Return (x, y) of the center of cell containing provided text 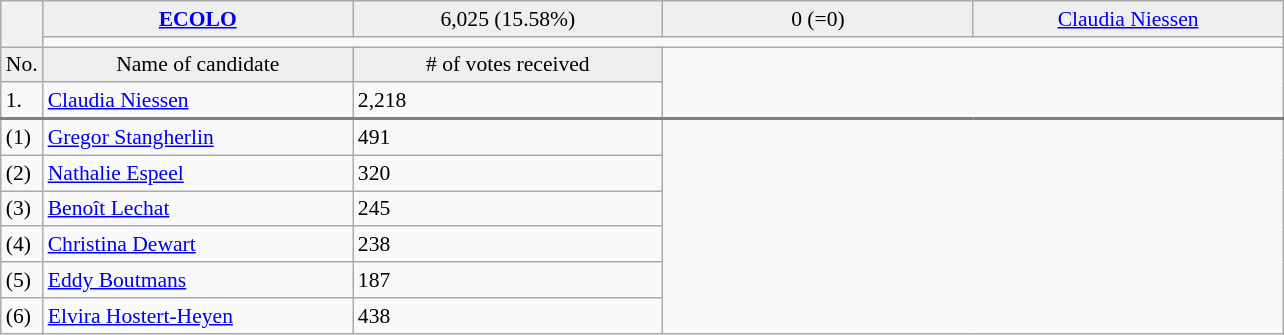
# of votes received (508, 65)
491 (508, 137)
(5) (22, 280)
Elvira Hostert-Heyen (198, 316)
320 (508, 173)
(6) (22, 316)
(2) (22, 173)
1. (22, 101)
245 (508, 209)
Benoît Lechat (198, 209)
6,025 (15.58%) (508, 19)
Gregor Stangherlin (198, 137)
Name of candidate (198, 65)
2,218 (508, 101)
(1) (22, 137)
238 (508, 245)
No. (22, 65)
Christina Dewart (198, 245)
(3) (22, 209)
0 (=0) (818, 19)
187 (508, 280)
Eddy Boutmans (198, 280)
438 (508, 316)
ECOLO (198, 19)
(4) (22, 245)
Nathalie Espeel (198, 173)
